Output the (x, y) coordinate of the center of the cell containing the given text.  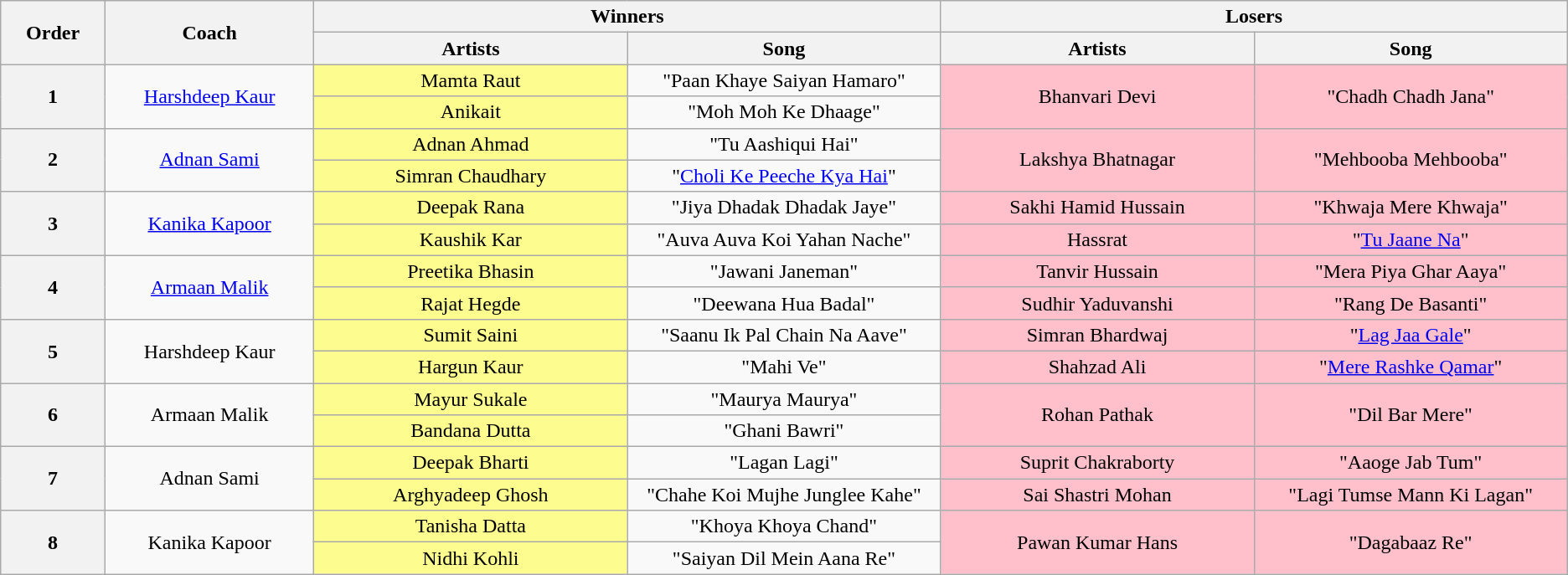
Sakhi Hamid Hussain (1097, 208)
"Lagi Tumse Mann Ki Lagan" (1411, 495)
"Mera Piya Ghar Aaya" (1411, 271)
"Tu Jaane Na" (1411, 239)
1 (54, 96)
"Mahi Ve" (784, 367)
Suprit Chakraborty (1097, 463)
Simran Chaudhary (471, 176)
Mayur Sukale (471, 399)
Rajat Hegde (471, 303)
Coach (209, 33)
"Aaoge Jab Tum" (1411, 463)
Mamta Raut (471, 80)
"Jawani Janeman" (784, 271)
"Mere Rashke Qamar" (1411, 367)
"Lagan Lagi" (784, 463)
Winners (627, 17)
Sai Shastri Mohan (1097, 495)
"Maurya Maurya" (784, 399)
Pawan Kumar Hans (1097, 542)
Simran Bhardwaj (1097, 335)
"Chahe Koi Mujhe Junglee Kahe" (784, 495)
Adnan Ahmad (471, 144)
4 (54, 287)
Rohan Pathak (1097, 415)
Bhanvari Devi (1097, 96)
Deepak Rana (471, 208)
6 (54, 415)
8 (54, 542)
"Khoya Khoya Chand" (784, 526)
Anikait (471, 112)
Deepak Bharti (471, 463)
"Deewana Hua Badal" (784, 303)
"Jiya Dhadak Dhadak Jaye" (784, 208)
Shahzad Ali (1097, 367)
"Moh Moh Ke Dhaage" (784, 112)
Hargun Kaur (471, 367)
Nidhi Kohli (471, 558)
Tanisha Datta (471, 526)
2 (54, 160)
"Auva Auva Koi Yahan Nache" (784, 239)
"Saiyan Dil Mein Aana Re" (784, 558)
"Mehbooba Mehbooba" (1411, 160)
Hassrat (1097, 239)
Preetika Bhasin (471, 271)
Lakshya Bhatnagar (1097, 160)
7 (54, 479)
"Choli Ke Peeche Kya Hai" (784, 176)
"Khwaja Mere Khwaja" (1411, 208)
"Ghani Bawri" (784, 431)
3 (54, 223)
"Tu Aashiqui Hai" (784, 144)
"Dagabaaz Re" (1411, 542)
Kaushik Kar (471, 239)
Losers (1254, 17)
"Saanu Ik Pal Chain Na Aave" (784, 335)
Sumit Saini (471, 335)
"Paan Khaye Saiyan Hamaro" (784, 80)
"Dil Bar Mere" (1411, 415)
"Chadh Chadh Jana" (1411, 96)
Arghyadeep Ghosh (471, 495)
"Lag Jaa Gale" (1411, 335)
Tanvir Hussain (1097, 271)
Bandana Dutta (471, 431)
Order (54, 33)
5 (54, 351)
"Rang De Basanti" (1411, 303)
Sudhir Yaduvanshi (1097, 303)
